Pinpoint the cell where the given text exists, returning its [x, y] midpoint coordinate. 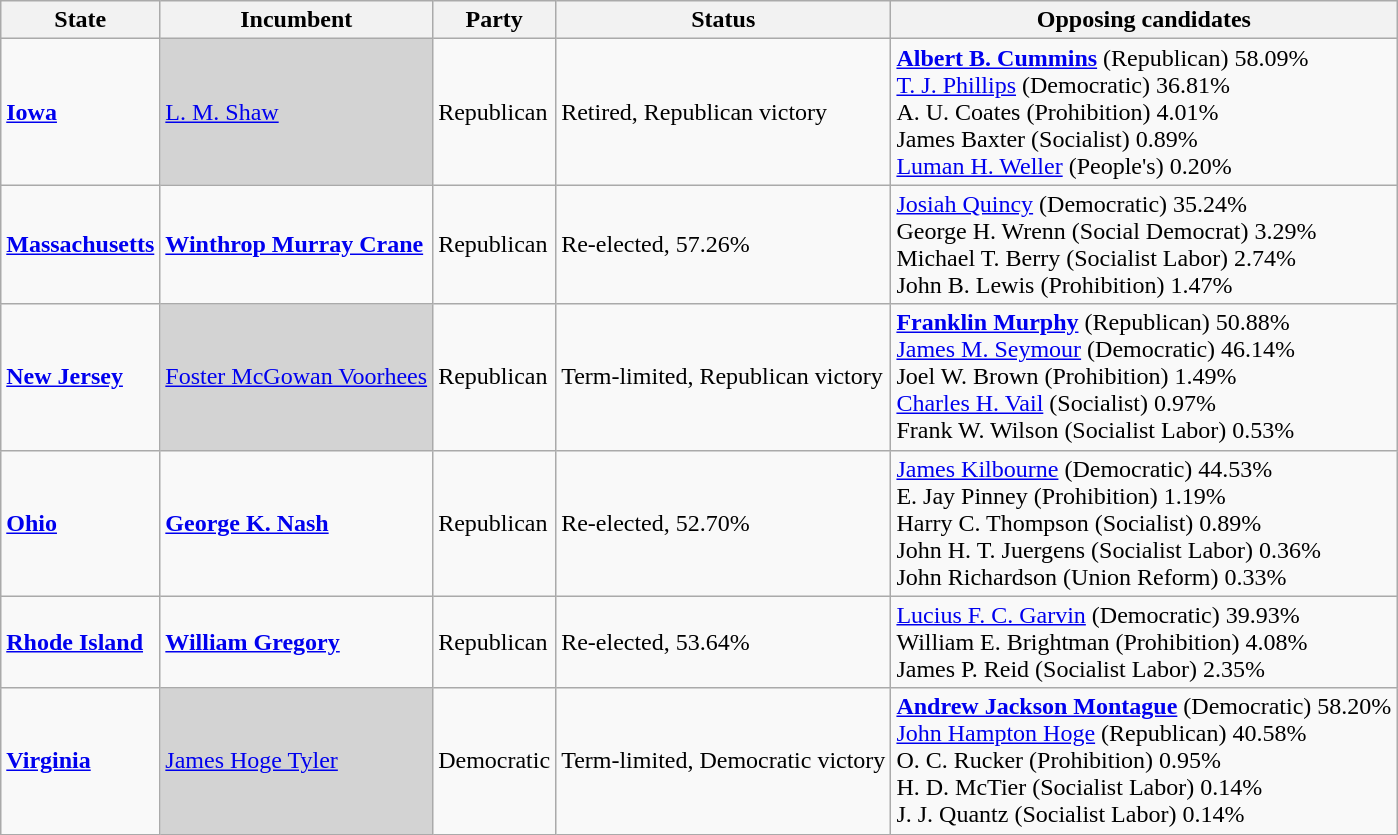
Ohio [80, 523]
L. M. Shaw [296, 112]
Re-elected, 53.64% [724, 642]
Iowa [80, 112]
George K. Nash [296, 523]
Term-limited, Republican victory [724, 377]
Winthrop Murray Crane [296, 244]
State [80, 20]
Foster McGowan Voorhees [296, 377]
Status [724, 20]
Term-limited, Democratic victory [724, 761]
Josiah Quincy (Democratic) 35.24%George H. Wrenn (Social Democrat) 3.29%Michael T. Berry (Socialist Labor) 2.74%John B. Lewis (Prohibition) 1.47% [1144, 244]
Virginia [80, 761]
New Jersey [80, 377]
Democratic [494, 761]
Rhode Island [80, 642]
William Gregory [296, 642]
Re-elected, 52.70% [724, 523]
Opposing candidates [1144, 20]
Retired, Republican victory [724, 112]
Lucius F. C. Garvin (Democratic) 39.93%William E. Brightman (Prohibition) 4.08%James P. Reid (Socialist Labor) 2.35% [1144, 642]
Incumbent [296, 20]
Massachusetts [80, 244]
James Hoge Tyler [296, 761]
Party [494, 20]
Re-elected, 57.26% [724, 244]
